Provide the [X, Y] coordinate of the cell's center where the given text is located.  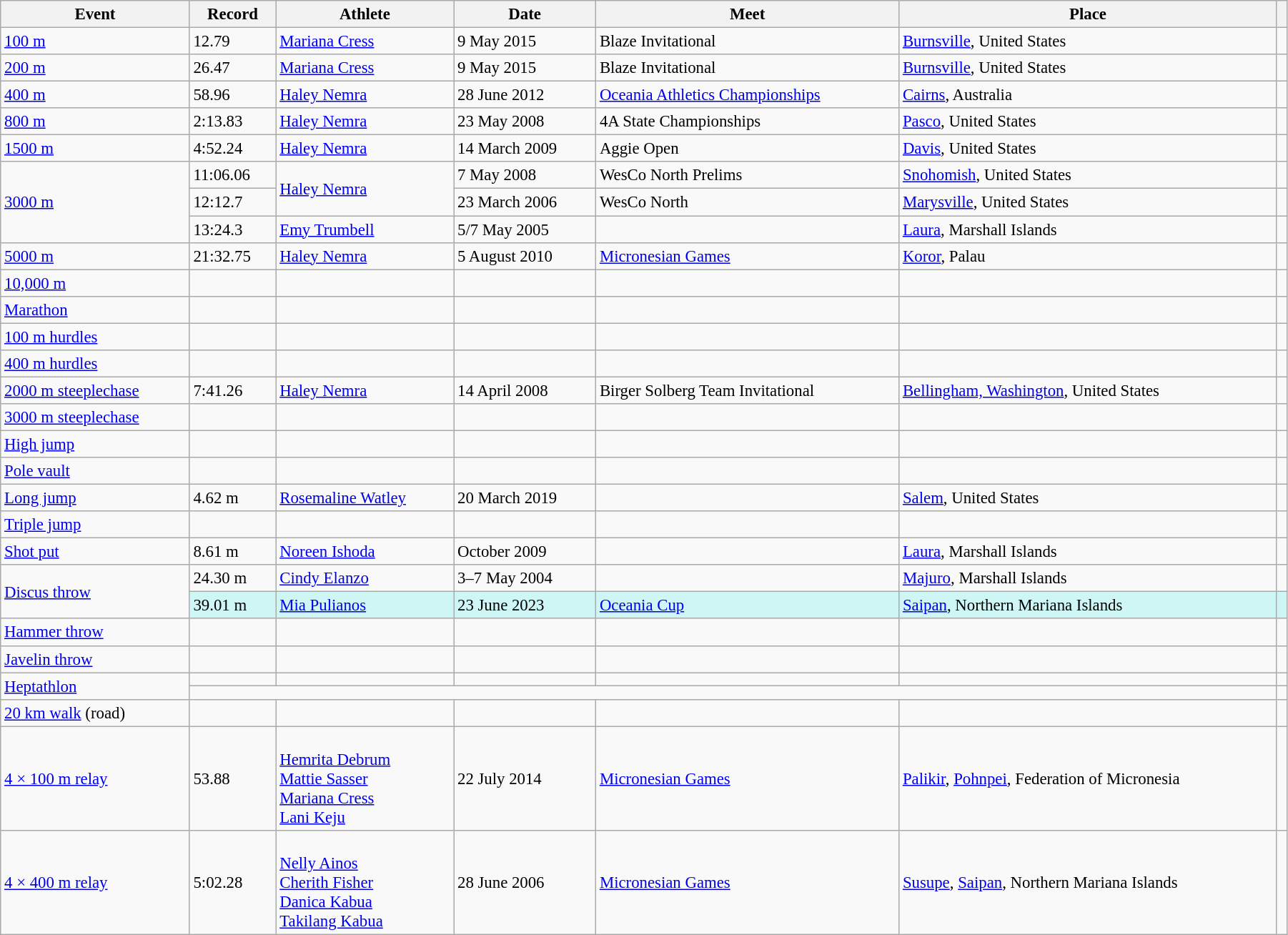
Bellingham, Washington, United States [1088, 390]
WesCo North [748, 202]
Marysville, United States [1088, 202]
Discus throw [95, 592]
100 m [95, 41]
12:12.7 [233, 202]
Marathon [95, 310]
5 August 2010 [525, 256]
400 m [95, 95]
Salem, United States [1088, 498]
4A State Championships [748, 122]
Majuro, Marshall Islands [1088, 578]
Rosemaline Watley [365, 498]
Pole vault [95, 471]
October 2009 [525, 552]
Nelly AinosCherith FisherDanica KabuaTakilang Kabua [365, 883]
23 March 2006 [525, 202]
22 July 2014 [525, 778]
20 km walk (road) [95, 713]
Cairns, Australia [1088, 95]
Birger Solberg Team Invitational [748, 390]
Javelin throw [95, 659]
400 m hurdles [95, 364]
Susupe, Saipan, Northern Mariana Islands [1088, 883]
58.96 [233, 95]
Palikir, Pohnpei, Federation of Micronesia [1088, 778]
800 m [95, 122]
Record [233, 14]
Event [95, 14]
Emy Trumbell [365, 229]
12.79 [233, 41]
Cindy Elanzo [365, 578]
Oceania Athletics Championships [748, 95]
Pasco, United States [1088, 122]
28 June 2012 [525, 95]
Snohomish, United States [1088, 175]
26.47 [233, 68]
Davis, United States [1088, 149]
3000 m steeplechase [95, 417]
8.61 m [233, 552]
Shot put [95, 552]
High jump [95, 444]
Saipan, Northern Mariana Islands [1088, 605]
Noreen Ishoda [365, 552]
14 March 2009 [525, 149]
100 m hurdles [95, 337]
28 June 2006 [525, 883]
5/7 May 2005 [525, 229]
13:24.3 [233, 229]
24.30 m [233, 578]
11:06.06 [233, 175]
Triple jump [95, 525]
23 May 2008 [525, 122]
39.01 m [233, 605]
Long jump [95, 498]
1500 m [95, 149]
10,000 m [95, 283]
2:13.83 [233, 122]
20 March 2019 [525, 498]
Place [1088, 14]
3–7 May 2004 [525, 578]
4:52.24 [233, 149]
7:41.26 [233, 390]
4.62 m [233, 498]
Oceania Cup [748, 605]
3000 m [95, 202]
Mia Pulianos [365, 605]
Date [525, 14]
4 × 100 m relay [95, 778]
23 June 2023 [525, 605]
2000 m steeplechase [95, 390]
WesCo North Prelims [748, 175]
5:02.28 [233, 883]
Heptathlon [95, 686]
Hemrita DebrumMattie SasserMariana CressLani Keju [365, 778]
Athlete [365, 14]
21:32.75 [233, 256]
Hammer throw [95, 633]
5000 m [95, 256]
7 May 2008 [525, 175]
14 April 2008 [525, 390]
53.88 [233, 778]
Aggie Open [748, 149]
4 × 400 m relay [95, 883]
Meet [748, 14]
200 m [95, 68]
Koror, Palau [1088, 256]
